For the text-containing cell, return its midpoint in [x, y] coordinate format. 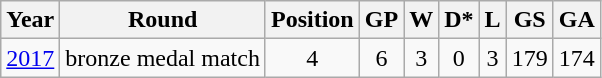
L [492, 20]
W [422, 20]
0 [459, 58]
6 [381, 58]
4 [312, 58]
Round [163, 20]
GA [576, 20]
2017 [30, 58]
GP [381, 20]
174 [576, 58]
bronze medal match [163, 58]
D* [459, 20]
Year [30, 20]
Position [312, 20]
179 [530, 58]
GS [530, 20]
